Scan for the cell matching the given text and deliver its [X, Y] coordinate at center. 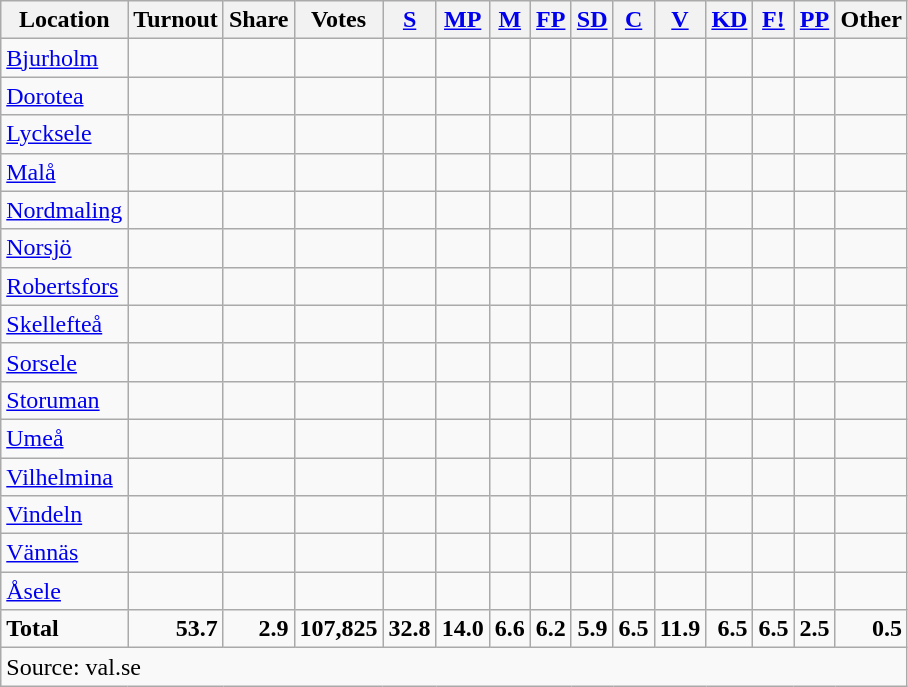
Norsjö [64, 248]
0.5 [871, 629]
Vindeln [64, 515]
11.9 [680, 629]
C [634, 20]
V [680, 20]
Other [871, 20]
Umeå [64, 438]
Location [64, 20]
MP [462, 20]
6.2 [550, 629]
Votes [338, 20]
S [410, 20]
Sorsele [64, 362]
Bjurholm [64, 58]
KD [730, 20]
Source: val.se [454, 667]
SD [592, 20]
Vilhelmina [64, 477]
32.8 [410, 629]
53.7 [176, 629]
PP [814, 20]
Share [258, 20]
2.5 [814, 629]
FP [550, 20]
6.6 [510, 629]
2.9 [258, 629]
Total [64, 629]
Storuman [64, 400]
Turnout [176, 20]
Vännäs [64, 553]
Malå [64, 172]
107,825 [338, 629]
Nordmaling [64, 210]
Åsele [64, 591]
F! [774, 20]
Robertsfors [64, 286]
14.0 [462, 629]
Lycksele [64, 134]
Skellefteå [64, 324]
5.9 [592, 629]
M [510, 20]
Dorotea [64, 96]
